Provide the (X, Y) coordinate of the cell's center where the given text is located.  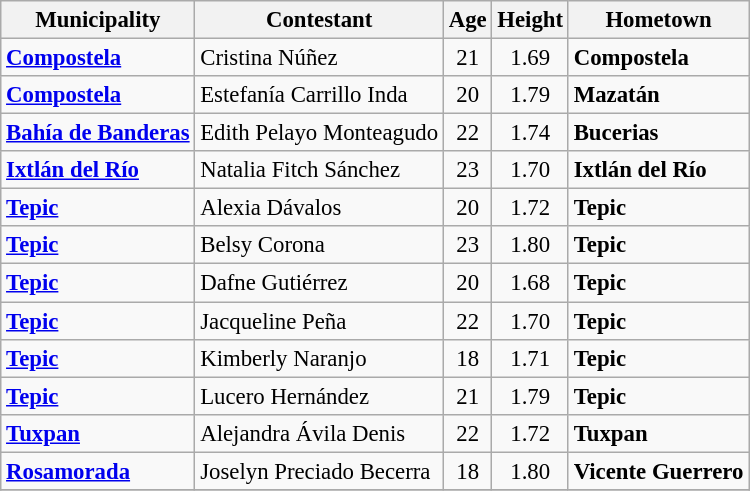
Estefanía Carrillo Inda (320, 95)
1.71 (530, 358)
Kimberly Naranjo (320, 358)
Height (530, 20)
Edith Pelayo Monteagudo (320, 133)
Joselyn Preciado Becerra (320, 471)
Alexia Dávalos (320, 208)
Vicente Guerrero (658, 471)
Natalia Fitch Sánchez (320, 170)
Contestant (320, 20)
Alejandra Ávila Denis (320, 433)
Age (468, 20)
Bucerias (658, 133)
Bahía de Banderas (98, 133)
1.74 (530, 133)
Dafne Gutiérrez (320, 283)
Belsy Corona (320, 245)
Lucero Hernández (320, 396)
Jacqueline Peña (320, 321)
1.69 (530, 58)
Rosamorada (98, 471)
Hometown (658, 20)
Mazatán (658, 95)
1.68 (530, 283)
Municipality (98, 20)
Cristina Núñez (320, 58)
